From the cell containing the given text, extract its center point as [x, y] coordinate. 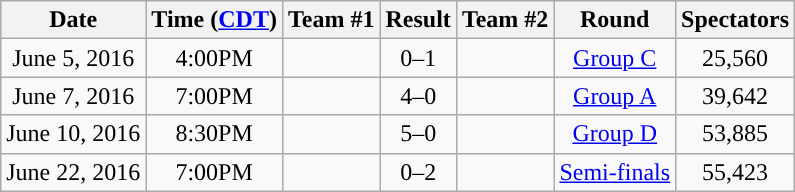
Team #1 [331, 20]
Semi-finals [615, 172]
4:00PM [214, 58]
Time (CDT) [214, 20]
55,423 [736, 172]
Round [615, 20]
8:30PM [214, 134]
Group A [615, 96]
25,560 [736, 58]
Group C [615, 58]
Group D [615, 134]
0–2 [418, 172]
39,642 [736, 96]
Team #2 [505, 20]
June 7, 2016 [74, 96]
53,885 [736, 134]
June 22, 2016 [74, 172]
Date [74, 20]
Spectators [736, 20]
0–1 [418, 58]
Result [418, 20]
4–0 [418, 96]
June 10, 2016 [74, 134]
June 5, 2016 [74, 58]
5–0 [418, 134]
